Output the (x, y) coordinate of the center of the cell containing the given text.  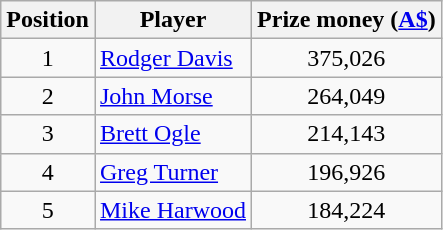
184,224 (347, 210)
Brett Ogle (172, 134)
2 (48, 96)
264,049 (347, 96)
John Morse (172, 96)
Greg Turner (172, 172)
375,026 (347, 58)
Position (48, 20)
196,926 (347, 172)
Mike Harwood (172, 210)
1 (48, 58)
214,143 (347, 134)
Prize money (A$) (347, 20)
Player (172, 20)
5 (48, 210)
3 (48, 134)
Rodger Davis (172, 58)
4 (48, 172)
